Determine the [x, y] coordinate at the center of the cell enclosing the given text.  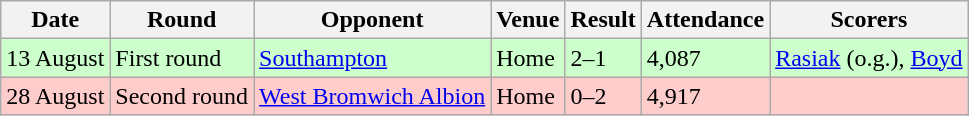
Attendance [705, 20]
4,087 [705, 58]
Date [56, 20]
4,917 [705, 96]
0–2 [603, 96]
Opponent [372, 20]
Round [182, 20]
Scorers [869, 20]
Result [603, 20]
Rasiak (o.g.), Boyd [869, 58]
Southampton [372, 58]
2–1 [603, 58]
Venue [528, 20]
13 August [56, 58]
28 August [56, 96]
West Bromwich Albion [372, 96]
First round [182, 58]
Second round [182, 96]
